Output the (X, Y) coordinate of the center of the cell containing the given text.  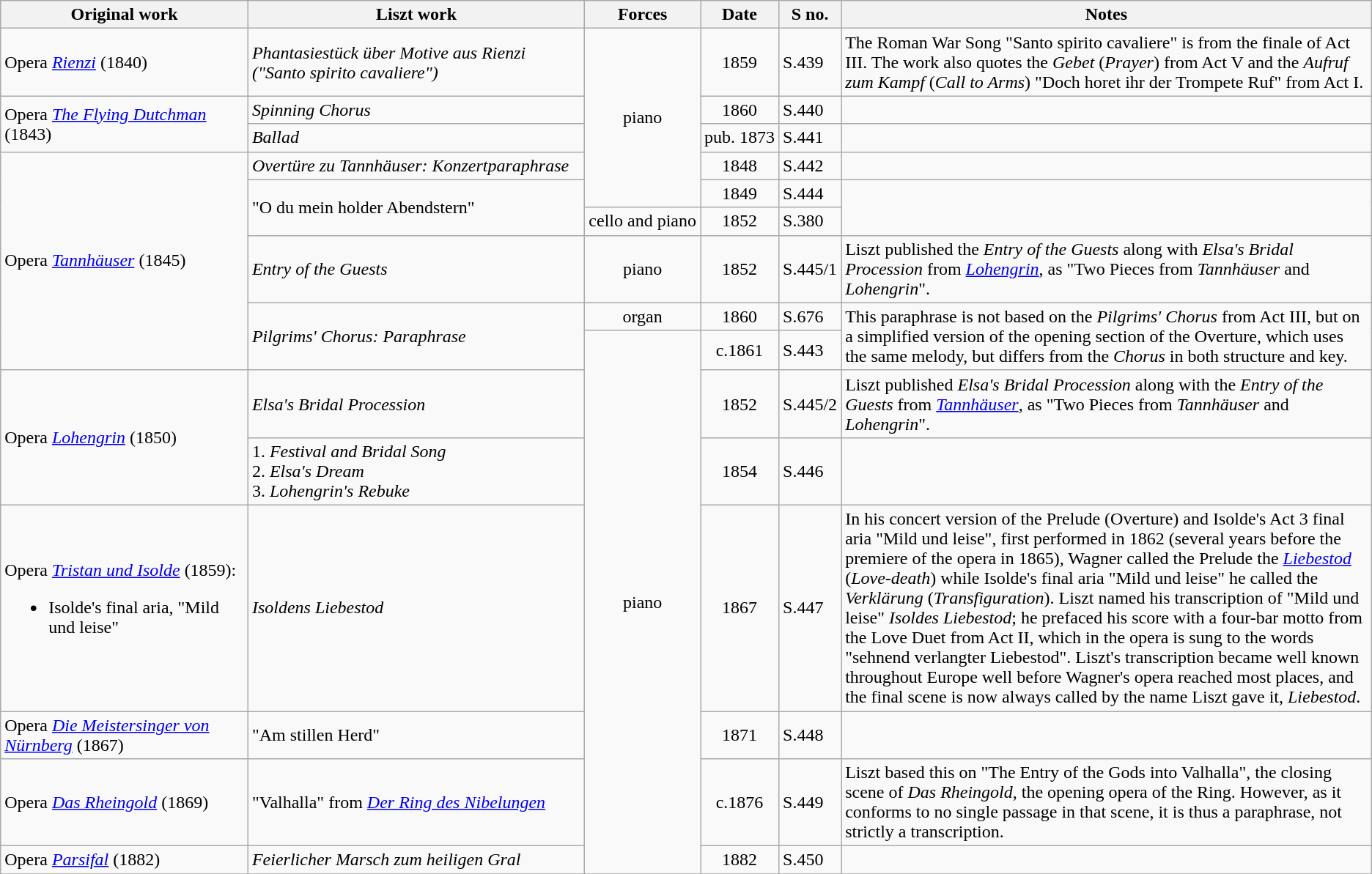
Liszt published Elsa's Bridal Procession along with the Entry of the Guests from Tannhäuser, as "Two Pieces from Tannhäuser and Lohengrin". (1107, 404)
S.445/1 (811, 269)
1882 (740, 860)
c.1876 (740, 803)
Entry of the Guests (416, 269)
Opera Parsifal (1882) (125, 860)
1854 (740, 471)
Spinning Chorus (416, 110)
organ (643, 316)
S.448 (811, 734)
S.441 (811, 138)
1871 (740, 734)
S.445/2 (811, 404)
Liszt work (416, 15)
S.450 (811, 860)
1867 (740, 608)
Opera Lohengrin (1850) (125, 437)
pub. 1873 (740, 138)
Opera Die Meistersinger von Nürnberg (1867) (125, 734)
Notes (1107, 15)
S.676 (811, 316)
S.442 (811, 166)
"O du mein holder Abendstern" (416, 207)
Original work (125, 15)
S.443 (811, 350)
Elsa's Bridal Procession (416, 404)
Liszt published the Entry of the Guests along with Elsa's Bridal Procession from Lohengrin, as "Two Pieces from Tannhäuser and Lohengrin". (1107, 269)
Phantasiestück über Motive aus Rienzi ("Santo spirito cavaliere") (416, 62)
Isoldens Liebestod (416, 608)
Forces (643, 15)
S.444 (811, 193)
Pilgrims' Chorus: Paraphrase (416, 336)
1. Festival and Bridal Song2. Elsa's Dream3. Lohengrin's Rebuke (416, 471)
Feierlicher Marsch zum heiligen Gral (416, 860)
1859 (740, 62)
"Am stillen Herd" (416, 734)
Overtüre zu Tannhäuser: Konzertparaphrase (416, 166)
Opera Tristan und Isolde (1859):Isolde's final aria, "Mild und leise" (125, 608)
S no. (811, 15)
Date (740, 15)
c.1861 (740, 350)
Opera Das Rheingold (1869) (125, 803)
"Valhalla" from Der Ring des Nibelungen (416, 803)
S.380 (811, 221)
Opera The Flying Dutchman (1843) (125, 124)
Opera Tannhäuser (1845) (125, 261)
S.449 (811, 803)
S.446 (811, 471)
Ballad (416, 138)
cello and piano (643, 221)
S.439 (811, 62)
1849 (740, 193)
1848 (740, 166)
S.440 (811, 110)
S.447 (811, 608)
Opera Rienzi (1840) (125, 62)
